Return the (X, Y) coordinate for the center point of the cell that contains the specified text.  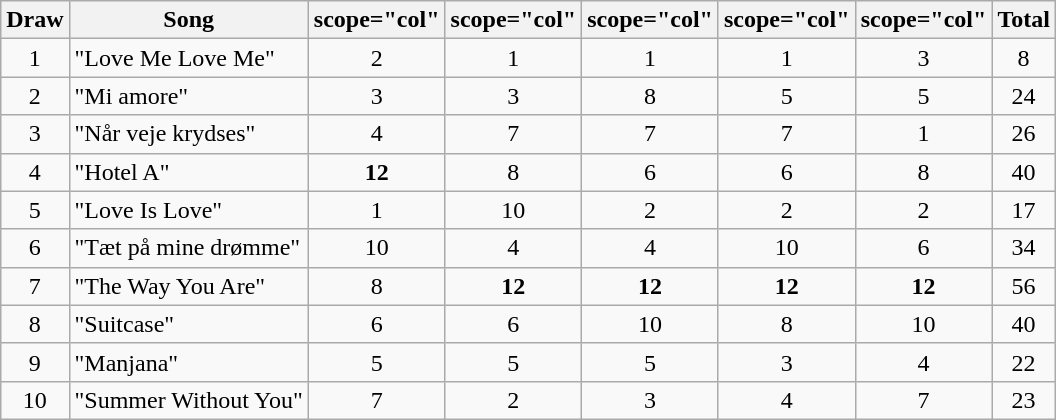
"Mi amore" (188, 96)
"Tæt på mine drømme" (188, 248)
23 (1024, 400)
"Hotel A" (188, 172)
24 (1024, 96)
Song (188, 20)
"The Way You Are" (188, 286)
9 (35, 362)
22 (1024, 362)
26 (1024, 134)
17 (1024, 210)
Draw (35, 20)
Total (1024, 20)
"Summer Without You" (188, 400)
"Når veje krydses" (188, 134)
"Love Is Love" (188, 210)
"Love Me Love Me" (188, 58)
"Suitcase" (188, 324)
34 (1024, 248)
56 (1024, 286)
"Manjana" (188, 362)
